Output the [x, y] coordinate of the center of the cell containing the given text.  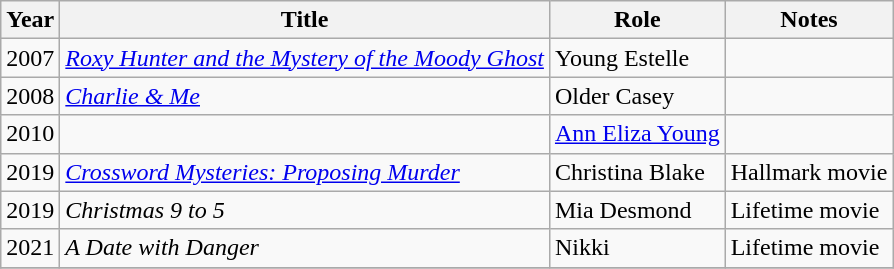
Charlie & Me [305, 96]
Title [305, 20]
Christina Blake [637, 172]
Crossword Mysteries: Proposing Murder [305, 172]
Christmas 9 to 5 [305, 210]
Ann Eliza Young [637, 134]
Older Casey [637, 96]
2007 [30, 58]
Year [30, 20]
Hallmark movie [809, 172]
Notes [809, 20]
Role [637, 20]
A Date with Danger [305, 248]
2010 [30, 134]
Mia Desmond [637, 210]
Roxy Hunter and the Mystery of the Moody Ghost [305, 58]
2021 [30, 248]
2008 [30, 96]
Young Estelle [637, 58]
Nikki [637, 248]
